Detect which cell encompasses the target text, then output its [x, y] center coordinate. 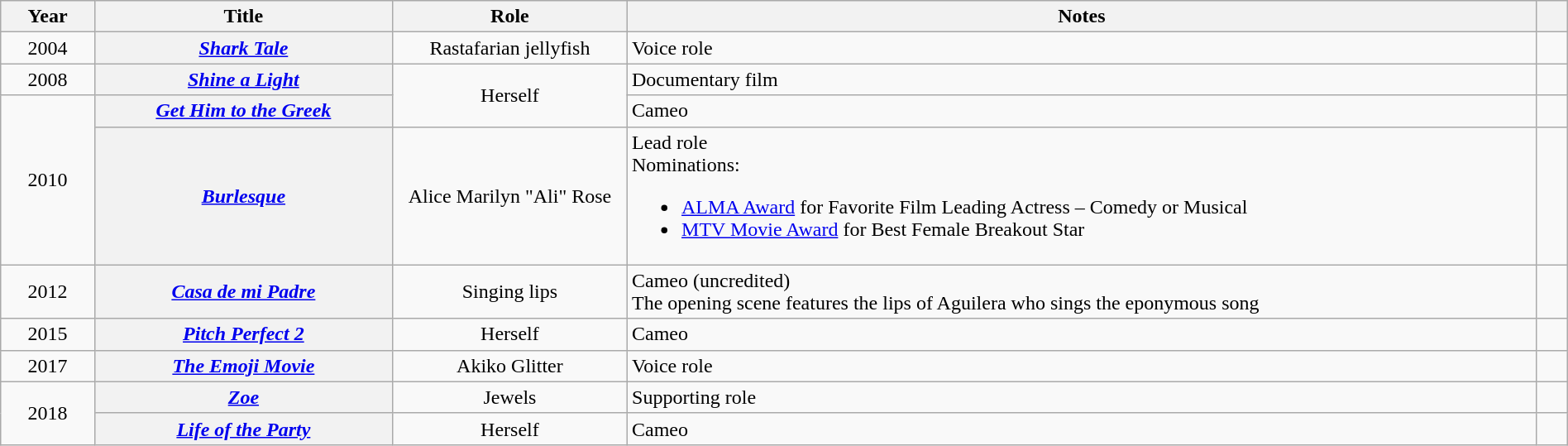
Life of the Party [243, 429]
Jewels [509, 397]
Singing lips [509, 291]
Casa de mi Padre [243, 291]
Rastafarian jellyfish [509, 48]
2018 [48, 413]
Shark Tale [243, 48]
2010 [48, 180]
Pitch Perfect 2 [243, 334]
2004 [48, 48]
Shine a Light [243, 79]
Title [243, 17]
2017 [48, 366]
2012 [48, 291]
Documentary film [1082, 79]
Role [509, 17]
Alice Marilyn "Ali" Rose [509, 195]
Supporting role [1082, 397]
Burlesque [243, 195]
Notes [1082, 17]
Lead roleNominations:ALMA Award for Favorite Film Leading Actress – Comedy or MusicalMTV Movie Award for Best Female Breakout Star [1082, 195]
The Emoji Movie [243, 366]
2015 [48, 334]
Year [48, 17]
Cameo (uncredited)The opening scene features the lips of Aguilera who sings the eponymous song [1082, 291]
Akiko Glitter [509, 366]
Get Him to the Greek [243, 111]
2008 [48, 79]
Zoe [243, 397]
